Provide the (x, y) coordinate of the cell's center where the given text is located.  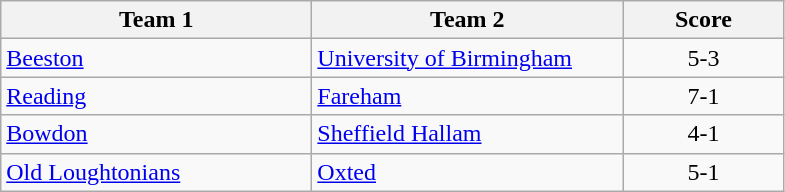
Oxted (468, 172)
Team 2 (468, 20)
Reading (156, 96)
Sheffield Hallam (468, 134)
7-1 (704, 96)
4-1 (704, 134)
University of Birmingham (468, 58)
Bowdon (156, 134)
5-1 (704, 172)
Team 1 (156, 20)
Beeston (156, 58)
5-3 (704, 58)
Score (704, 20)
Fareham (468, 96)
Old Loughtonians (156, 172)
